Detect which cell encompasses the target text, then output its [x, y] center coordinate. 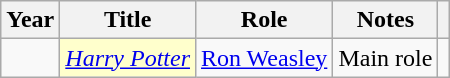
Harry Potter [128, 58]
Notes [386, 20]
Ron Weasley [264, 58]
Main role [386, 58]
Year [30, 20]
Title [128, 20]
Role [264, 20]
